Output the (X, Y) coordinate of the center of the cell containing the given text.  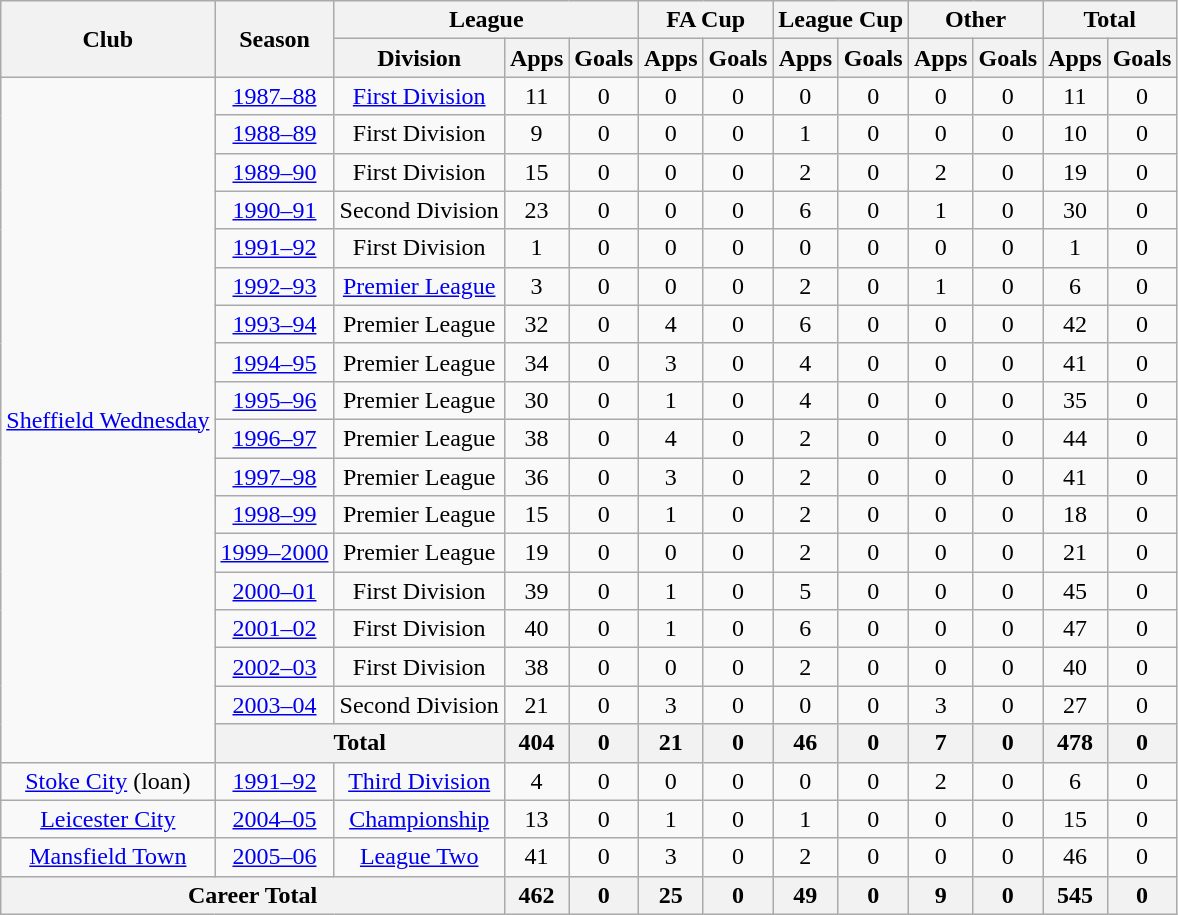
5 (806, 591)
47 (1075, 629)
Mansfield Town (108, 857)
Career Total (253, 895)
42 (1075, 324)
404 (536, 743)
1994–95 (274, 362)
18 (1075, 515)
462 (536, 895)
478 (1075, 743)
2000–01 (274, 591)
36 (536, 477)
23 (536, 210)
Championship (419, 819)
1995–96 (274, 400)
1990–91 (274, 210)
2005–06 (274, 857)
2003–04 (274, 705)
49 (806, 895)
545 (1075, 895)
1993–94 (274, 324)
39 (536, 591)
1999–2000 (274, 553)
7 (941, 743)
44 (1075, 438)
34 (536, 362)
25 (671, 895)
Stoke City (loan) (108, 781)
League Cup (841, 20)
Club (108, 39)
27 (1075, 705)
1988–89 (274, 134)
10 (1075, 134)
35 (1075, 400)
FA Cup (706, 20)
1996–97 (274, 438)
League (486, 20)
1997–98 (274, 477)
2004–05 (274, 819)
32 (536, 324)
1987–88 (274, 96)
13 (536, 819)
45 (1075, 591)
Division (419, 58)
Leicester City (108, 819)
1989–90 (274, 172)
League Two (419, 857)
Third Division (419, 781)
2001–02 (274, 629)
1998–99 (274, 515)
Season (274, 39)
2002–03 (274, 667)
1992–93 (274, 286)
Other (976, 20)
Sheffield Wednesday (108, 420)
